Output the (X, Y) coordinate of the center of the cell containing the given text.  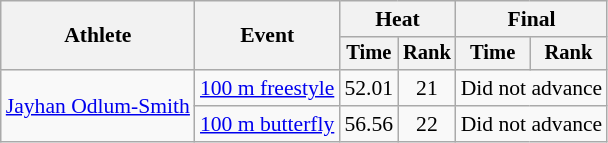
Athlete (98, 36)
Final (532, 19)
52.01 (368, 88)
100 m butterfly (267, 124)
22 (427, 124)
Heat (397, 19)
Jayhan Odlum-Smith (98, 106)
56.56 (368, 124)
100 m freestyle (267, 88)
Event (267, 36)
21 (427, 88)
